Identify which cell holds the provided text, then report its (x, y) central coordinate. 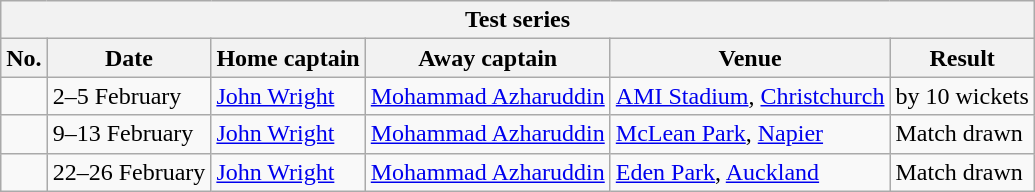
Away captain (488, 58)
by 10 wickets (962, 96)
Home captain (288, 58)
Test series (518, 20)
AMI Stadium, Christchurch (750, 96)
Date (129, 58)
No. (24, 58)
Eden Park, Auckland (750, 172)
McLean Park, Napier (750, 134)
22–26 February (129, 172)
Result (962, 58)
Venue (750, 58)
2–5 February (129, 96)
9–13 February (129, 134)
